Identify which cell holds the provided text, then report its [x, y] central coordinate. 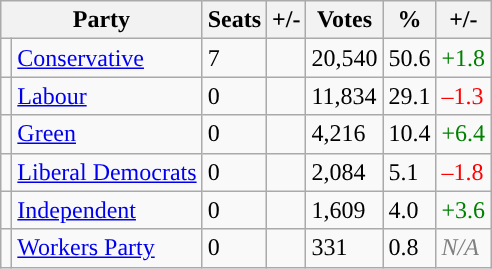
50.6 [410, 58]
Green [107, 134]
20,540 [344, 58]
+3.6 [464, 210]
Votes [344, 20]
4.0 [410, 210]
N/A [464, 248]
Conservative [107, 58]
Liberal Democrats [107, 172]
11,834 [344, 96]
Party [102, 20]
1,609 [344, 210]
4,216 [344, 134]
–1.3 [464, 96]
Workers Party [107, 248]
29.1 [410, 96]
7 [234, 58]
Seats [234, 20]
10.4 [410, 134]
+6.4 [464, 134]
% [410, 20]
331 [344, 248]
5.1 [410, 172]
2,084 [344, 172]
–1.8 [464, 172]
Independent [107, 210]
+1.8 [464, 58]
Labour [107, 96]
0.8 [410, 248]
